Extract the [x, y] coordinate from the center of the cell holding the provided text.  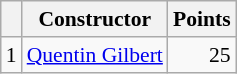
1 [12, 55]
Constructor [95, 19]
Quentin Gilbert [95, 55]
Points [202, 19]
25 [202, 55]
